Identify which cell holds the provided text, then report its (x, y) central coordinate. 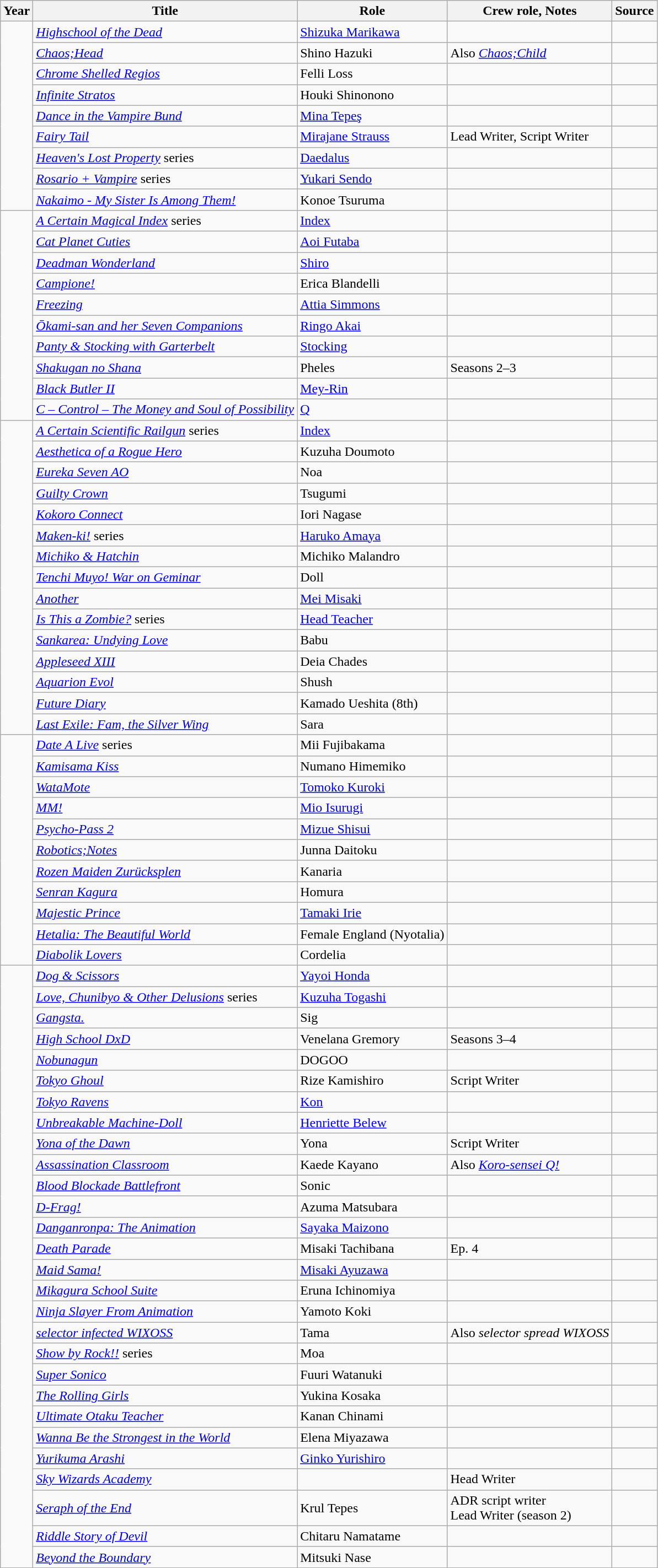
Seraph of the End (165, 1508)
Panty & Stocking with Garterbelt (165, 347)
Homura (372, 892)
Sankarea: Undying Love (165, 640)
Tenchi Muyo! War on Geminar (165, 577)
Mirajane Strauss (372, 137)
Dance in the Vampire Bund (165, 116)
Numano Himemiko (372, 766)
Maken-ki! series (165, 535)
A Certain Magical Index series (165, 220)
Cat Planet Cuties (165, 241)
Daedalus (372, 158)
Title (165, 11)
Ep. 4 (529, 1248)
Doll (372, 577)
Eruna Ichinomiya (372, 1291)
Gangsta. (165, 1018)
Appleseed XIII (165, 661)
Ōkami-san and her Seven Companions (165, 326)
Highschool of the Dead (165, 32)
Shakugan no Shana (165, 368)
Q (372, 409)
Kuzuha Togashi (372, 997)
Misaki Ayuzawa (372, 1269)
Konoe Tsuruma (372, 200)
Sara (372, 724)
Rize Kamishiro (372, 1081)
Freezing (165, 305)
Beyond the Boundary (165, 1557)
Pheles (372, 368)
Psycho-Pass 2 (165, 829)
MM! (165, 808)
Aoi Futaba (372, 241)
Infinite Stratos (165, 95)
Source (634, 11)
Seasons 2–3 (529, 368)
WataMote (165, 787)
Moa (372, 1354)
Ninja Slayer From Animation (165, 1312)
Yona of the Dawn (165, 1144)
Majestic Prince (165, 913)
Mei Misaki (372, 598)
C – Control – The Money and Soul of Possibility (165, 409)
Campione! (165, 284)
Michiko & Hatchin (165, 556)
Death Parade (165, 1248)
Ringo Akai (372, 326)
Date A Live series (165, 745)
Yamoto Koki (372, 1312)
Diabolik Lovers (165, 955)
Mizue Shisui (372, 829)
Yukina Kosaka (372, 1395)
Erica Blandelli (372, 284)
Krul Tepes (372, 1508)
Last Exile: Fam, the Silver Wing (165, 724)
Tokyo Ravens (165, 1102)
Kaede Kayano (372, 1165)
Black Butler II (165, 389)
Kokoro Connect (165, 514)
Riddle Story of Devil (165, 1536)
Yona (372, 1144)
DOGOO (372, 1060)
Shino Hazuki (372, 53)
Rozen Maiden Zurücksplen (165, 871)
ADR script writerLead Writer (season 2) (529, 1508)
Yayoi Honda (372, 976)
Is This a Zombie? series (165, 619)
Nakaimo - My Sister Is Among Them! (165, 200)
Rosario + Vampire series (165, 179)
Kon (372, 1102)
High School DxD (165, 1039)
Sig (372, 1018)
Venelana Gremory (372, 1039)
Also selector spread WIXOSS (529, 1333)
Kuzuha Doumoto (372, 451)
Love, Chunibyo & Other Delusions series (165, 997)
Future Diary (165, 703)
Nobunagun (165, 1060)
Super Sonico (165, 1375)
Also Chaos;Child (529, 53)
Mey-Rin (372, 389)
Michiko Malandro (372, 556)
Aesthetica of a Rogue Hero (165, 451)
selector infected WIXOSS (165, 1333)
Aquarion Evol (165, 682)
A Certain Scientific Railgun series (165, 430)
Senran Kagura (165, 892)
Head Teacher (372, 619)
Mikagura School Suite (165, 1291)
Kamisama Kiss (165, 766)
Babu (372, 640)
Eureka Seven AO (165, 472)
Crew role, Notes (529, 11)
Assassination Classroom (165, 1165)
Sky Wizards Academy (165, 1479)
Ultimate Otaku Teacher (165, 1416)
Tsugumi (372, 493)
Sayaka Maizono (372, 1227)
Role (372, 11)
Hetalia: The Beautiful World (165, 934)
Houki Shinonono (372, 95)
Iori Nagase (372, 514)
Danganronpa: The Animation (165, 1227)
Deia Chades (372, 661)
Felli Loss (372, 74)
Blood Blockade Battlefront (165, 1186)
Kanan Chinami (372, 1416)
Fairy Tail (165, 137)
Unbreakable Machine-Doll (165, 1123)
Year (17, 11)
Seasons 3–4 (529, 1039)
Mitsuki Nase (372, 1557)
Mio Isurugi (372, 808)
Lead Writer, Script Writer (529, 137)
Also Koro-sensei Q! (529, 1165)
Another (165, 598)
Tamaki Irie (372, 913)
Stocking (372, 347)
Kamado Ueshita (8th) (372, 703)
Guilty Crown (165, 493)
Dog & Scissors (165, 976)
Tokyo Ghoul (165, 1081)
Elena Miyazawa (372, 1437)
Attia Simmons (372, 305)
Show by Rock!! series (165, 1354)
Head Writer (529, 1479)
Shush (372, 682)
Robotics;Notes (165, 850)
Heaven's Lost Property series (165, 158)
Henriette Belew (372, 1123)
Tomoko Kuroki (372, 787)
Tama (372, 1333)
Junna Daitoku (372, 850)
Mina Tepeş (372, 116)
Shiro (372, 263)
Ginko Yurishiro (372, 1458)
Mii Fujibakama (372, 745)
Azuma Matsubara (372, 1206)
Haruko Amaya (372, 535)
Wanna Be the Strongest in the World (165, 1437)
Yurikuma Arashi (165, 1458)
Maid Sama! (165, 1269)
Sonic (372, 1186)
Chitaru Namatame (372, 1536)
Noa (372, 472)
Cordelia (372, 955)
Chrome Shelled Regios (165, 74)
Misaki Tachibana (372, 1248)
Yukari Sendo (372, 179)
D-Frag! (165, 1206)
Shizuka Marikawa (372, 32)
Deadman Wonderland (165, 263)
The Rolling Girls (165, 1395)
Kanaria (372, 871)
Female England (Nyotalia) (372, 934)
Chaos;Head (165, 53)
Fuuri Watanuki (372, 1375)
